For the text-containing cell, return its midpoint in [X, Y] coordinate format. 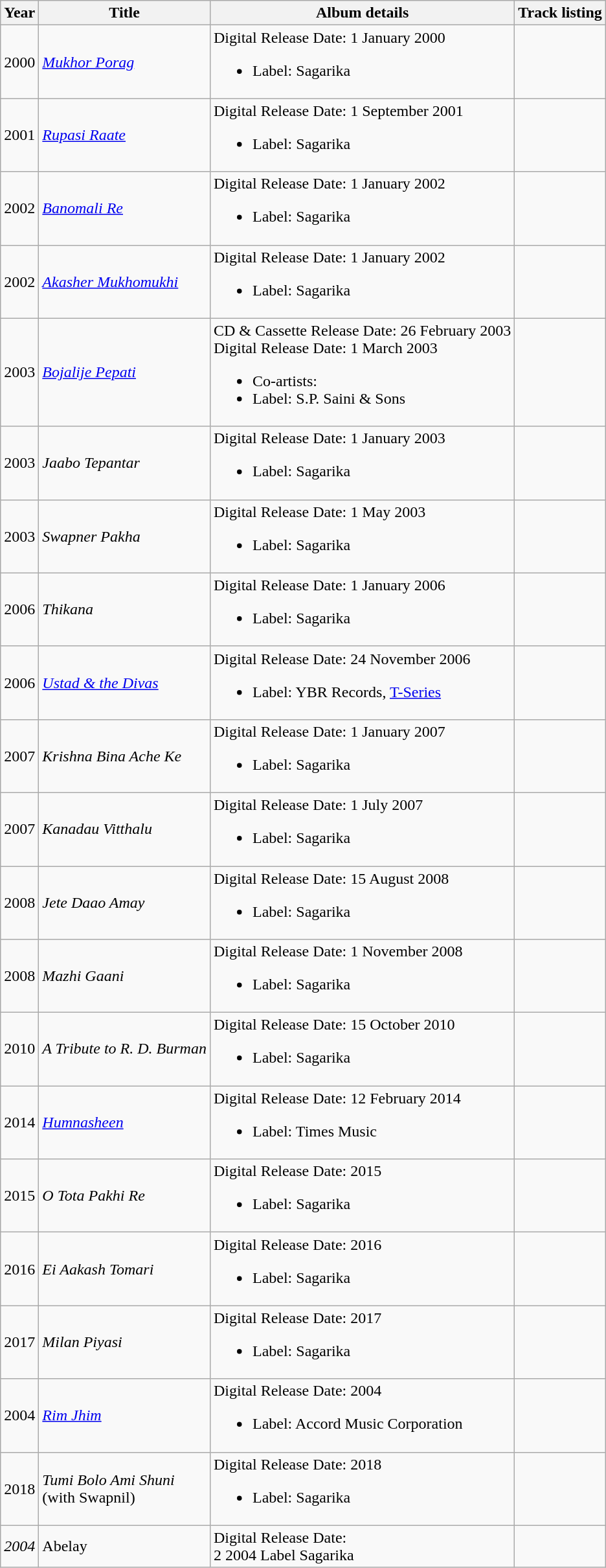
2017 [19, 1343]
Digital Release Date: 1 January 2006Label: Sagarika [362, 609]
Jete Daao Amay [124, 902]
Digital Release Date: 15 October 2010Label: Sagarika [362, 1050]
Mazhi Gaani [124, 976]
Akasher Mukhomukhi [124, 281]
Digital Release Date:2 2004 Label Sagarika [362, 1546]
CD & Cassette Release Date: 26 February 2003 Digital Release Date: 1 March 2003Co-artists: Label: S.P. Saini & Sons [362, 372]
A Tribute to R. D. Burman [124, 1050]
2000 [19, 62]
Rupasi Raate [124, 135]
Digital Release Date: 2016Label: Sagarika [362, 1269]
Digital Release Date: 2004Label: Accord Music Corporation [362, 1415]
Krishna Bina Ache Ke [124, 755]
Digital Release Date: 1 January 2007Label: Sagarika [362, 755]
2018 [19, 1489]
2010 [19, 1050]
Digital Release Date: 2015Label: Sagarika [362, 1196]
Thikana [124, 609]
Banomali Re [124, 209]
Year [19, 13]
2014 [19, 1122]
Abelay [124, 1546]
Ustad & the Divas [124, 683]
Digital Release Date: 24 November 2006Label: YBR Records, T-Series [362, 683]
2016 [19, 1269]
Rim Jhim [124, 1415]
Digital Release Date: 2017Label: Sagarika [362, 1343]
2015 [19, 1196]
Jaabo Tepantar [124, 463]
Digital Release Date: 1 January 2003Label: Sagarika [362, 463]
Kanadau Vitthalu [124, 829]
Mukhor Porag [124, 62]
Humnasheen [124, 1122]
Tumi Bolo Ami Shuni (with Swapnil) [124, 1489]
Album details [362, 13]
Bojalije Pepati [124, 372]
O Tota Pakhi Re [124, 1196]
2001 [19, 135]
Digital Release Date: 1 May 2003Label: Sagarika [362, 536]
Digital Release Date: 1 January 2000Label: Sagarika [362, 62]
Milan Piyasi [124, 1343]
Digital Release Date: 1 September 2001Label: Sagarika [362, 135]
Digital Release Date: 2018Label: Sagarika [362, 1489]
Digital Release Date: 12 February 2014Label: Times Music [362, 1122]
Digital Release Date: 1 November 2008Label: Sagarika [362, 976]
Track listing [561, 13]
Swapner Pakha [124, 536]
Ei Aakash Tomari [124, 1269]
Title [124, 13]
Digital Release Date: 1 July 2007Label: Sagarika [362, 829]
Digital Release Date: 15 August 2008Label: Sagarika [362, 902]
